Return the [x, y] coordinate for the center point of the cell that contains the specified text.  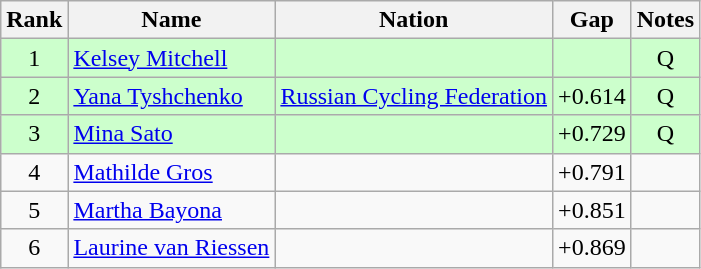
Nation [414, 20]
2 [34, 96]
Notes [665, 20]
Rank [34, 20]
+0.729 [592, 134]
Yana Tyshchenko [172, 96]
Russian Cycling Federation [414, 96]
Mina Sato [172, 134]
Gap [592, 20]
Laurine van Riessen [172, 248]
6 [34, 248]
+0.851 [592, 210]
Mathilde Gros [172, 172]
+0.614 [592, 96]
4 [34, 172]
1 [34, 58]
Kelsey Mitchell [172, 58]
Name [172, 20]
+0.791 [592, 172]
3 [34, 134]
5 [34, 210]
+0.869 [592, 248]
Martha Bayona [172, 210]
